Identify which cell holds the provided text, then report its (X, Y) central coordinate. 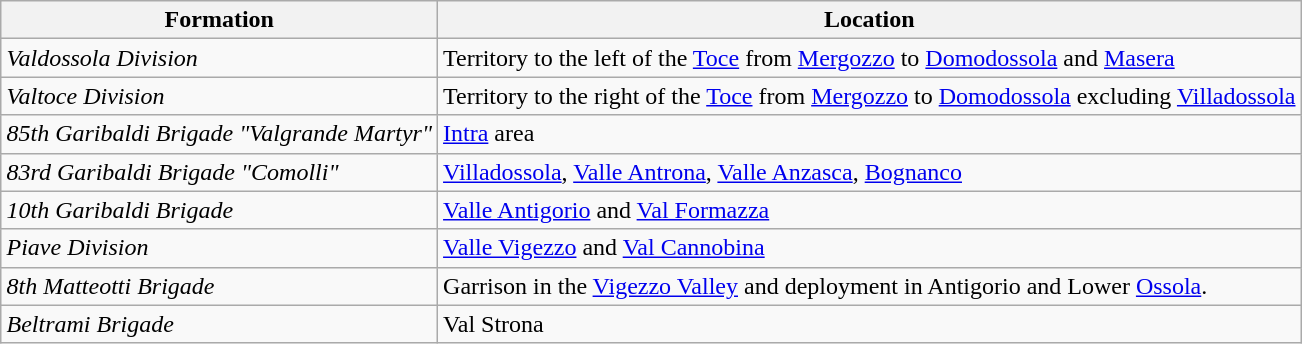
Intra area (870, 134)
Territory to the left of the Toce from Mergozzo to Domodossola and Masera (870, 58)
85th Garibaldi Brigade "Valgrande Martyr" (220, 134)
Beltrami Brigade (220, 324)
Garrison in the Vigezzo Valley and deployment in Antigorio and Lower Ossola. (870, 286)
Piave Division (220, 248)
Territory to the right of the Toce from Mergozzo to Domodossola excluding Villadossola (870, 96)
Formation (220, 20)
Location (870, 20)
Valdossola Division (220, 58)
10th Garibaldi Brigade (220, 210)
Valtoce Division (220, 96)
Valle Antigorio and Val Formazza (870, 210)
8th Matteotti Brigade (220, 286)
Val Strona (870, 324)
Villadossola, Valle Antrona, Valle Anzasca, Bognanco (870, 172)
Valle Vigezzo and Val Cannobina (870, 248)
83rd Garibaldi Brigade "Comolli" (220, 172)
